Scan for the cell matching the given text and deliver its [X, Y] coordinate at center. 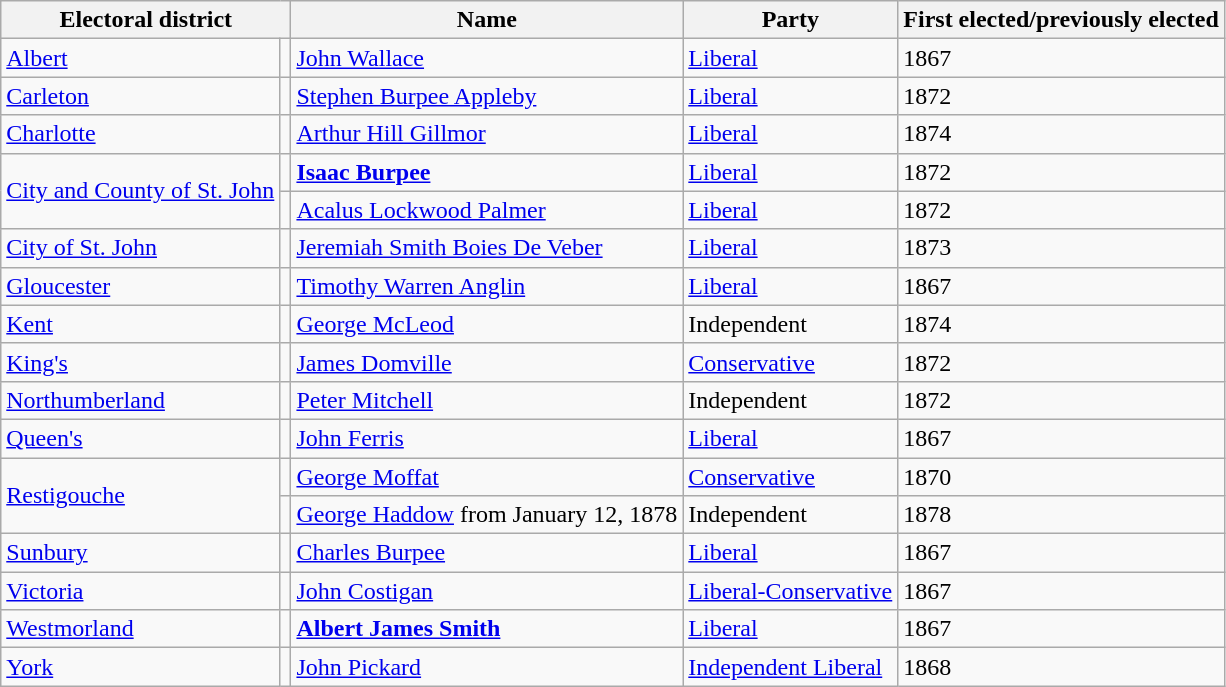
King's [140, 362]
Stephen Burpee Appleby [487, 96]
George McLeod [487, 324]
John Costigan [487, 591]
John Pickard [487, 667]
1868 [1062, 667]
George Moffat [487, 477]
Albert James Smith [487, 629]
First elected/previously elected [1062, 20]
Peter Mitchell [487, 400]
Charlotte [140, 134]
Timothy Warren Anglin [487, 286]
Isaac Burpee [487, 172]
Victoria [140, 591]
Charles Burpee [487, 553]
Electoral district [146, 20]
Gloucester [140, 286]
Acalus Lockwood Palmer [487, 210]
York [140, 667]
Party [790, 20]
Independent Liberal [790, 667]
1873 [1062, 248]
Jeremiah Smith Boies De Veber [487, 248]
Restigouche [140, 496]
Sunbury [140, 553]
Northumberland [140, 400]
Albert [140, 58]
Arthur Hill Gillmor [487, 134]
Name [487, 20]
Queen's [140, 438]
Liberal-Conservative [790, 591]
1878 [1062, 515]
City and County of St. John [140, 191]
1870 [1062, 477]
City of St. John [140, 248]
James Domville [487, 362]
John Ferris [487, 438]
John Wallace [487, 58]
Carleton [140, 96]
George Haddow from January 12, 1878 [487, 515]
Kent [140, 324]
Westmorland [140, 629]
